Return [x, y] of the center of cell containing provided text 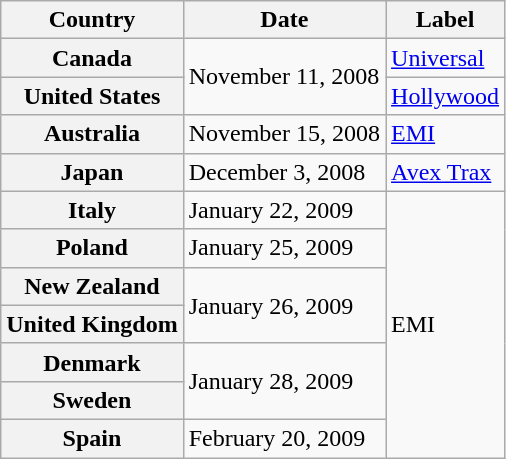
November 15, 2008 [284, 134]
United States [92, 96]
January 22, 2009 [284, 210]
January 26, 2009 [284, 305]
January 28, 2009 [284, 381]
Avex Trax [446, 172]
February 20, 2009 [284, 438]
Universal [446, 58]
Date [284, 20]
Country [92, 20]
Hollywood [446, 96]
Label [446, 20]
Japan [92, 172]
Australia [92, 134]
Spain [92, 438]
Denmark [92, 362]
December 3, 2008 [284, 172]
Italy [92, 210]
January 25, 2009 [284, 248]
Sweden [92, 400]
Canada [92, 58]
New Zealand [92, 286]
United Kingdom [92, 324]
Poland [92, 248]
November 11, 2008 [284, 77]
